Detect which cell encompasses the target text, then output its [x, y] center coordinate. 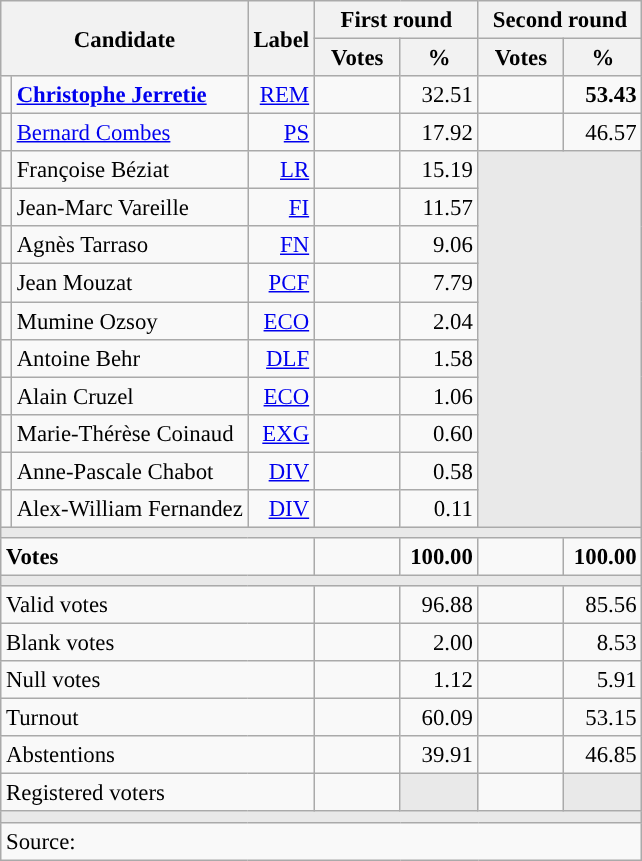
Valid votes [158, 605]
First round [396, 20]
2.00 [439, 643]
Françoise Béziat [130, 170]
Alain Cruzel [130, 396]
Registered voters [158, 793]
Blank votes [158, 643]
46.85 [603, 755]
Abstentions [158, 755]
Bernard Combes [130, 133]
Turnout [158, 718]
Christophe Jerretie [130, 95]
2.04 [439, 321]
53.43 [603, 95]
Label [281, 38]
Null votes [158, 680]
Second round [560, 20]
39.91 [439, 755]
Anne-Pascale Chabot [130, 471]
EXG [281, 433]
Jean Mouzat [130, 283]
7.79 [439, 283]
0.60 [439, 433]
0.11 [439, 509]
FN [281, 245]
85.56 [603, 605]
Marie-Thérèse Coinaud [130, 433]
0.58 [439, 471]
PS [281, 133]
17.92 [439, 133]
32.51 [439, 95]
1.06 [439, 396]
Alex-William Fernandez [130, 509]
9.06 [439, 245]
Mumine Ozsoy [130, 321]
5.91 [603, 680]
Candidate [124, 38]
Agnès Tarraso [130, 245]
8.53 [603, 643]
15.19 [439, 170]
53.15 [603, 718]
96.88 [439, 605]
46.57 [603, 133]
1.12 [439, 680]
60.09 [439, 718]
Antoine Behr [130, 358]
11.57 [439, 208]
LR [281, 170]
DLF [281, 358]
Jean-Marc Vareille [130, 208]
Source: [322, 841]
PCF [281, 283]
REM [281, 95]
FI [281, 208]
1.58 [439, 358]
